Pinpoint the cell where the given text exists, returning its (X, Y) midpoint coordinate. 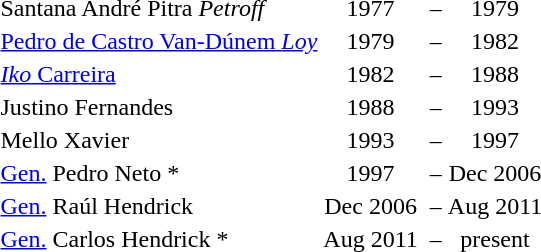
1997 (370, 173)
1982 (370, 74)
1988 (370, 107)
1993 (370, 140)
1979 (370, 41)
Dec 2006 (370, 206)
